Return [x, y] of the center of cell containing provided text 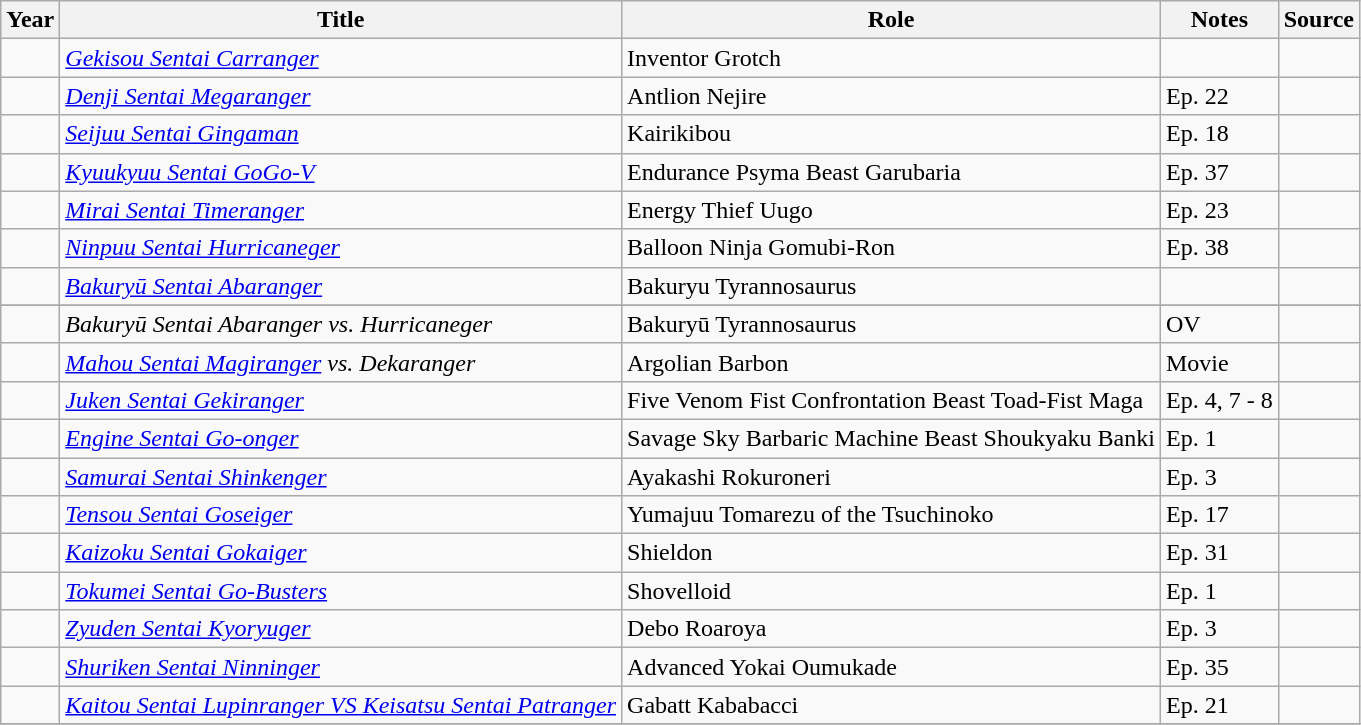
Denji Sentai Megaranger [341, 96]
Tensou Sentai Goseiger [341, 515]
Inventor Grotch [892, 58]
Kairikibou [892, 134]
Samurai Sentai Shinkenger [341, 477]
Energy Thief Uugo [892, 210]
Engine Sentai Go-onger [341, 438]
Argolian Barbon [892, 362]
Movie [1219, 362]
Ep. 31 [1219, 553]
Title [341, 20]
Ep. 37 [1219, 172]
Juken Sentai Gekiranger [341, 400]
Bakuryū Sentai Abaranger vs. Hurricaneger [341, 324]
Notes [1219, 20]
Advanced Yokai Oumukade [892, 667]
Tokumei Sentai Go-Busters [341, 591]
Antlion Nejire [892, 96]
Ep. 4, 7 - 8 [1219, 400]
Balloon Ninja Gomubi-Ron [892, 248]
Ep. 17 [1219, 515]
Kyuukyuu Sentai GoGo-V [341, 172]
Yumajuu Tomarezu of the Tsuchinoko [892, 515]
Shuriken Sentai Ninninger [341, 667]
Ayakashi Rokuroneri [892, 477]
Kaizoku Sentai Gokaiger [341, 553]
Ep. 21 [1219, 705]
Shieldon [892, 553]
Kaitou Sentai Lupinranger VS Keisatsu Sentai Patranger [341, 705]
Gekisou Sentai Carranger [341, 58]
Bakuryū Sentai Abaranger [341, 286]
Ep. 38 [1219, 248]
Ninpuu Sentai Hurricaneger [341, 248]
Debo Roaroya [892, 629]
Source [1318, 20]
Year [30, 20]
Mahou Sentai Magiranger vs. Dekaranger [341, 362]
Gabatt Kababacci [892, 705]
Bakuryu Tyrannosaurus [892, 286]
Savage Sky Barbaric Machine Beast Shoukyaku Banki [892, 438]
Bakuryū Tyrannosaurus [892, 324]
Role [892, 20]
Endurance Psyma Beast Garubaria [892, 172]
Seijuu Sentai Gingaman [341, 134]
Ep. 35 [1219, 667]
OV [1219, 324]
Five Venom Fist Confrontation Beast Toad-Fist Maga [892, 400]
Shovelloid [892, 591]
Ep. 18 [1219, 134]
Ep. 22 [1219, 96]
Zyuden Sentai Kyoryuger [341, 629]
Mirai Sentai Timeranger [341, 210]
Ep. 23 [1219, 210]
